Identify which cell holds the provided text, then report its (x, y) central coordinate. 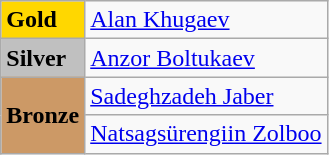
Anzor Boltukaev (206, 58)
Alan Khugaev (206, 20)
Sadeghzadeh Jaber (206, 96)
Gold (43, 20)
Bronze (43, 115)
Natsagsürengiin Zolboo (206, 134)
Silver (43, 58)
